Return (x, y) of the center of cell containing provided text 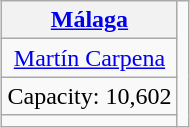
Martín Carpena (90, 58)
Málaga (90, 20)
Capacity: 10,602 (90, 96)
